Pinpoint the cell where the given text exists, returning its [X, Y] midpoint coordinate. 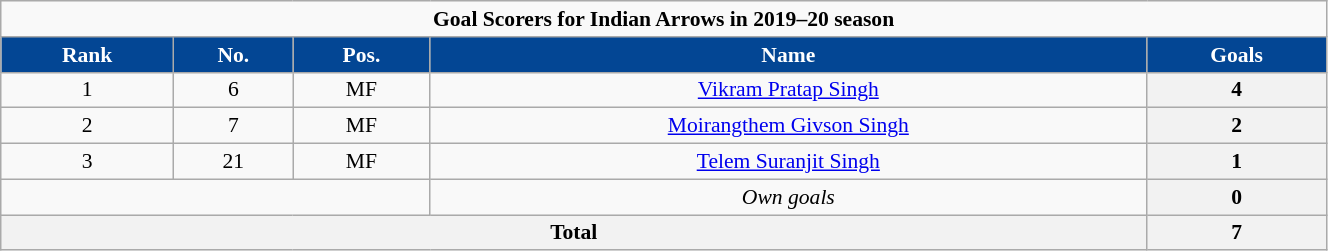
Moirangthem Givson Singh [788, 126]
Total [574, 233]
Rank [88, 55]
Telem Suranjit Singh [788, 162]
Vikram Pratap Singh [788, 90]
0 [1237, 197]
3 [88, 162]
6 [234, 90]
Goal Scorers for Indian Arrows in 2019–20 season [664, 19]
Pos. [362, 55]
21 [234, 162]
No. [234, 55]
Goals [1237, 55]
Name [788, 55]
4 [1237, 90]
Own goals [788, 197]
